Provide the (x, y) coordinate of the cell's center where the given text is located.  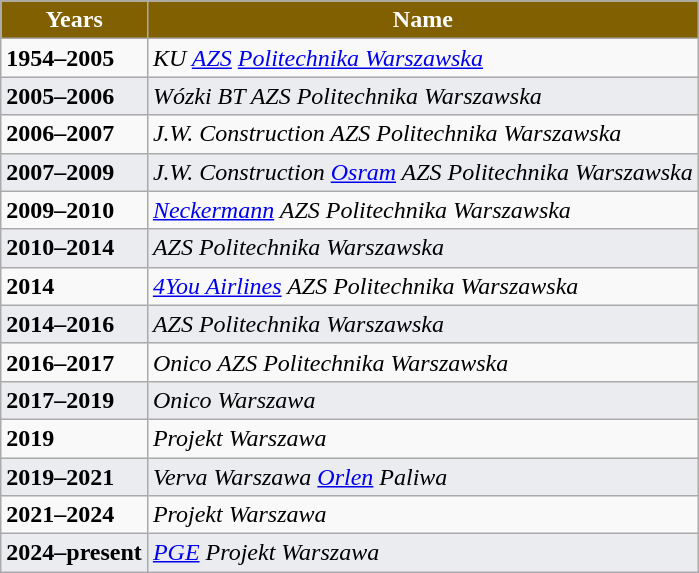
4You Airlines AZS Politechnika Warszawska (422, 286)
2024–present (74, 553)
Wózki BT AZS Politechnika Warszawska (422, 96)
Years (74, 20)
2019–2021 (74, 477)
Neckermann AZS Politechnika Warszawska (422, 210)
J.W. Construction Osram AZS Politechnika Warszawska (422, 172)
Onico Warszawa (422, 400)
2009–2010 (74, 210)
Onico AZS Politechnika Warszawska (422, 362)
J.W. Construction AZS Politechnika Warszawska (422, 134)
2014–2016 (74, 324)
Name (422, 20)
KU AZS Politechnika Warszawska (422, 58)
2007–2009 (74, 172)
2021–2024 (74, 515)
2005–2006 (74, 96)
Verva Warszawa Orlen Paliwa (422, 477)
2017–2019 (74, 400)
2014 (74, 286)
2010–2014 (74, 248)
1954–2005 (74, 58)
2019 (74, 438)
2006–2007 (74, 134)
PGE Projekt Warszawa (422, 553)
2016–2017 (74, 362)
